Find where the given text appears and provide that cell's center as (X, Y) coordinate. 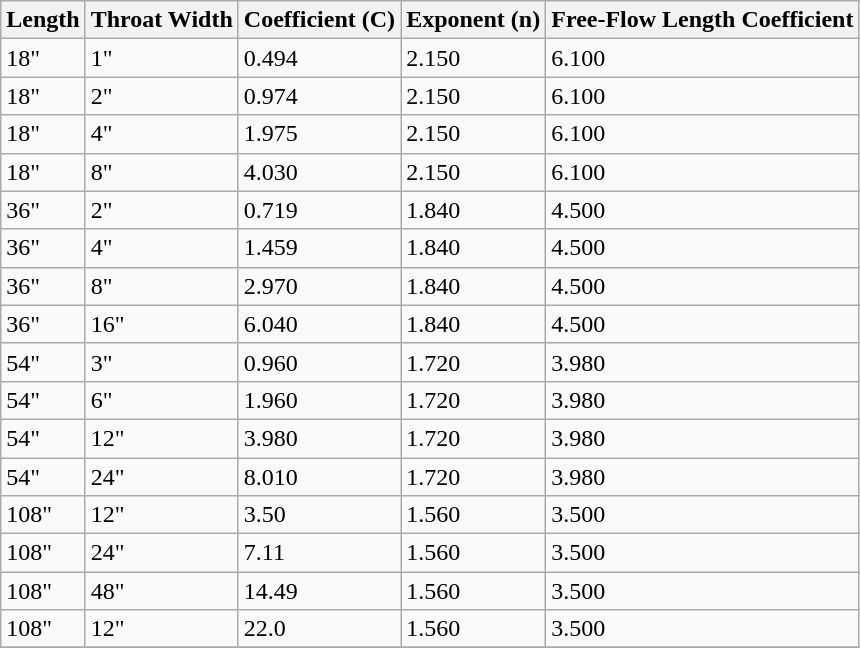
14.49 (319, 591)
6.040 (319, 324)
7.11 (319, 553)
Free-Flow Length Coefficient (702, 20)
4.030 (319, 172)
0.494 (319, 58)
3.50 (319, 515)
Exponent (n) (474, 20)
Length (43, 20)
2.970 (319, 286)
6" (162, 400)
8.010 (319, 477)
48" (162, 591)
1.459 (319, 248)
0.974 (319, 96)
3" (162, 362)
1.960 (319, 400)
1" (162, 58)
0.719 (319, 210)
16" (162, 324)
Coefficient (C) (319, 20)
22.0 (319, 629)
0.960 (319, 362)
Throat Width (162, 20)
1.975 (319, 134)
